Determine the [x, y] coordinate at the center of the cell enclosing the given text.  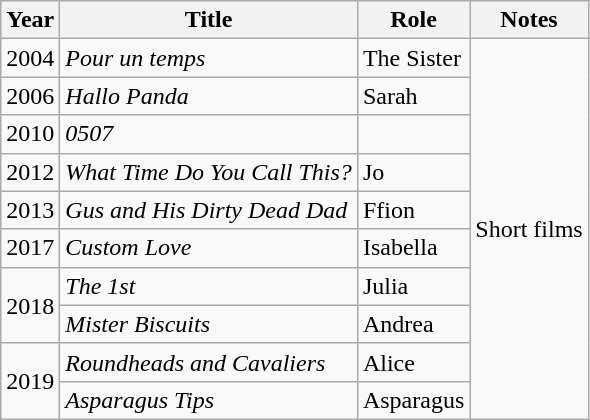
Roundheads and Cavaliers [209, 362]
Jo [413, 172]
Hallo Panda [209, 96]
Asparagus Tips [209, 400]
The Sister [413, 58]
2010 [30, 134]
Asparagus [413, 400]
What Time Do You Call This? [209, 172]
Andrea [413, 324]
Notes [529, 20]
0507 [209, 134]
Role [413, 20]
2004 [30, 58]
Sarah [413, 96]
2019 [30, 381]
2017 [30, 248]
2018 [30, 305]
2012 [30, 172]
Alice [413, 362]
Year [30, 20]
Julia [413, 286]
Ffion [413, 210]
Custom Love [209, 248]
Gus and His Dirty Dead Dad [209, 210]
The 1st [209, 286]
2013 [30, 210]
Mister Biscuits [209, 324]
2006 [30, 96]
Short films [529, 230]
Title [209, 20]
Pour un temps [209, 58]
Isabella [413, 248]
